Pinpoint the cell where the given text exists, returning its [x, y] midpoint coordinate. 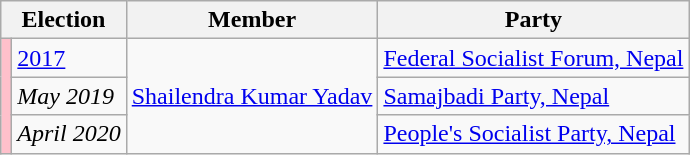
May 2019 [69, 96]
Shailendra Kumar Yadav [252, 96]
People's Socialist Party, Nepal [534, 134]
Party [534, 20]
Member [252, 20]
2017 [69, 58]
Election [64, 20]
April 2020 [69, 134]
Samajbadi Party, Nepal [534, 96]
Federal Socialist Forum, Nepal [534, 58]
